Determine the (x, y) coordinate at the center of the cell enclosing the given text.  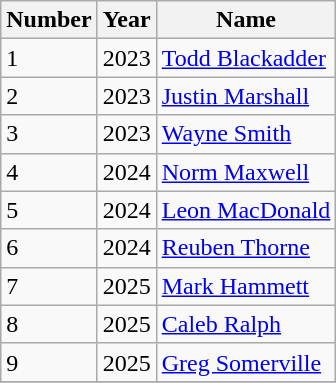
Reuben Thorne (246, 248)
Name (246, 20)
3 (49, 134)
9 (49, 362)
Norm Maxwell (246, 172)
4 (49, 172)
5 (49, 210)
1 (49, 58)
6 (49, 248)
Mark Hammett (246, 286)
7 (49, 286)
Leon MacDonald (246, 210)
Justin Marshall (246, 96)
Todd Blackadder (246, 58)
Year (126, 20)
Caleb Ralph (246, 324)
Greg Somerville (246, 362)
Number (49, 20)
8 (49, 324)
Wayne Smith (246, 134)
2 (49, 96)
